From the cell containing the given text, extract its center point as (X, Y) coordinate. 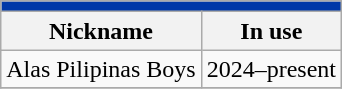
Alas Pilipinas Boys (101, 69)
In use (271, 31)
2024–present (271, 69)
Nickname (101, 31)
